From the cell containing the given text, extract its center point as (x, y) coordinate. 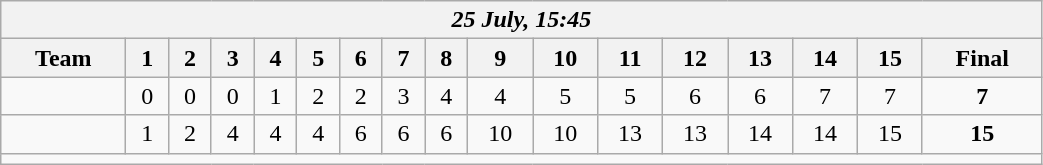
Team (64, 58)
Final (982, 58)
25 July, 15:45 (522, 20)
12 (696, 58)
11 (630, 58)
8 (446, 58)
9 (500, 58)
